From the cell containing the given text, extract its center point as (X, Y) coordinate. 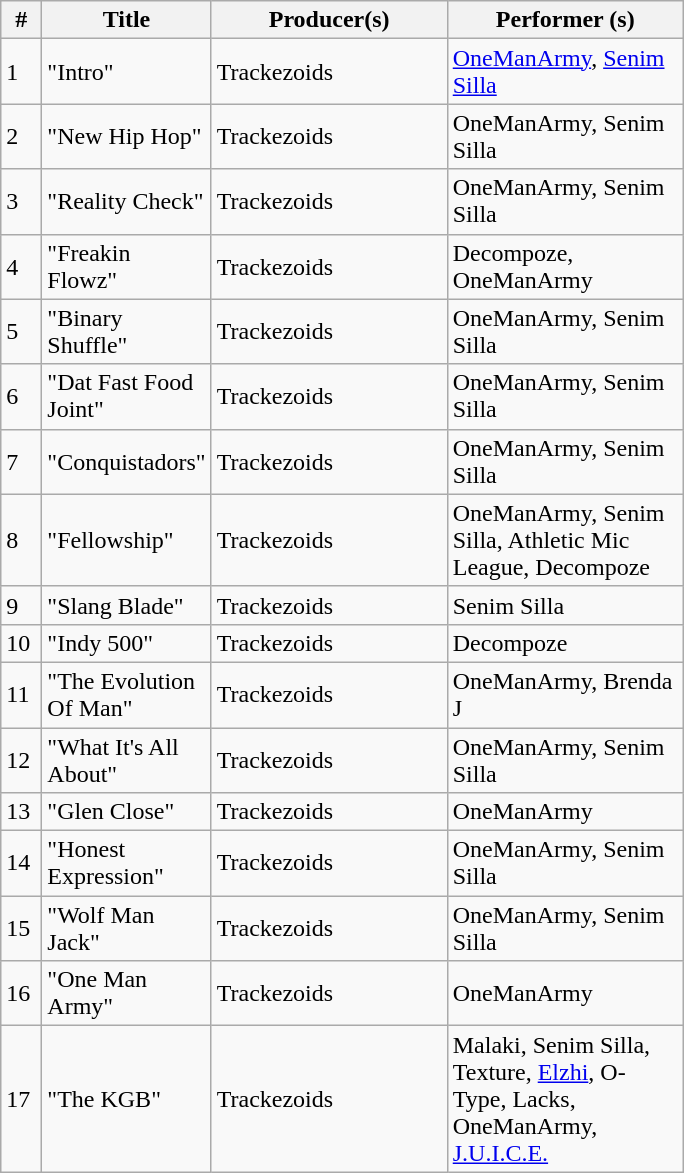
OneManArmy, Brenda J (565, 694)
"Indy 500" (126, 643)
Decompoze, OneManArmy (565, 266)
Malaki, Senim Silla, Texture, Elzhi, O-Type, Lacks, OneManArmy, J.U.I.C.E. (565, 1099)
"Slang Blade" (126, 605)
1 (22, 72)
"Conquistadors" (126, 462)
10 (22, 643)
"Glen Close" (126, 812)
OneManArmy, Senim Silla, Athletic Mic League, Decompoze (565, 540)
12 (22, 760)
"Binary Shuffle" (126, 332)
"One Man Army" (126, 994)
2 (22, 136)
Senim Silla (565, 605)
Producer(s) (329, 20)
"Fellowship" (126, 540)
11 (22, 694)
13 (22, 812)
Decompoze (565, 643)
"What It's All About" (126, 760)
"Dat Fast Food Joint" (126, 396)
14 (22, 864)
6 (22, 396)
"Reality Check" (126, 202)
16 (22, 994)
"The KGB" (126, 1099)
"Freakin Flowz" (126, 266)
"The Evolution Of Man" (126, 694)
7 (22, 462)
3 (22, 202)
17 (22, 1099)
15 (22, 928)
Title (126, 20)
8 (22, 540)
5 (22, 332)
Performer (s) (565, 20)
"Intro" (126, 72)
"New Hip Hop" (126, 136)
4 (22, 266)
"Honest Expression" (126, 864)
"Wolf Man Jack" (126, 928)
9 (22, 605)
# (22, 20)
